Search for the cell housing the specified text and yield its (X, Y) center coordinate. 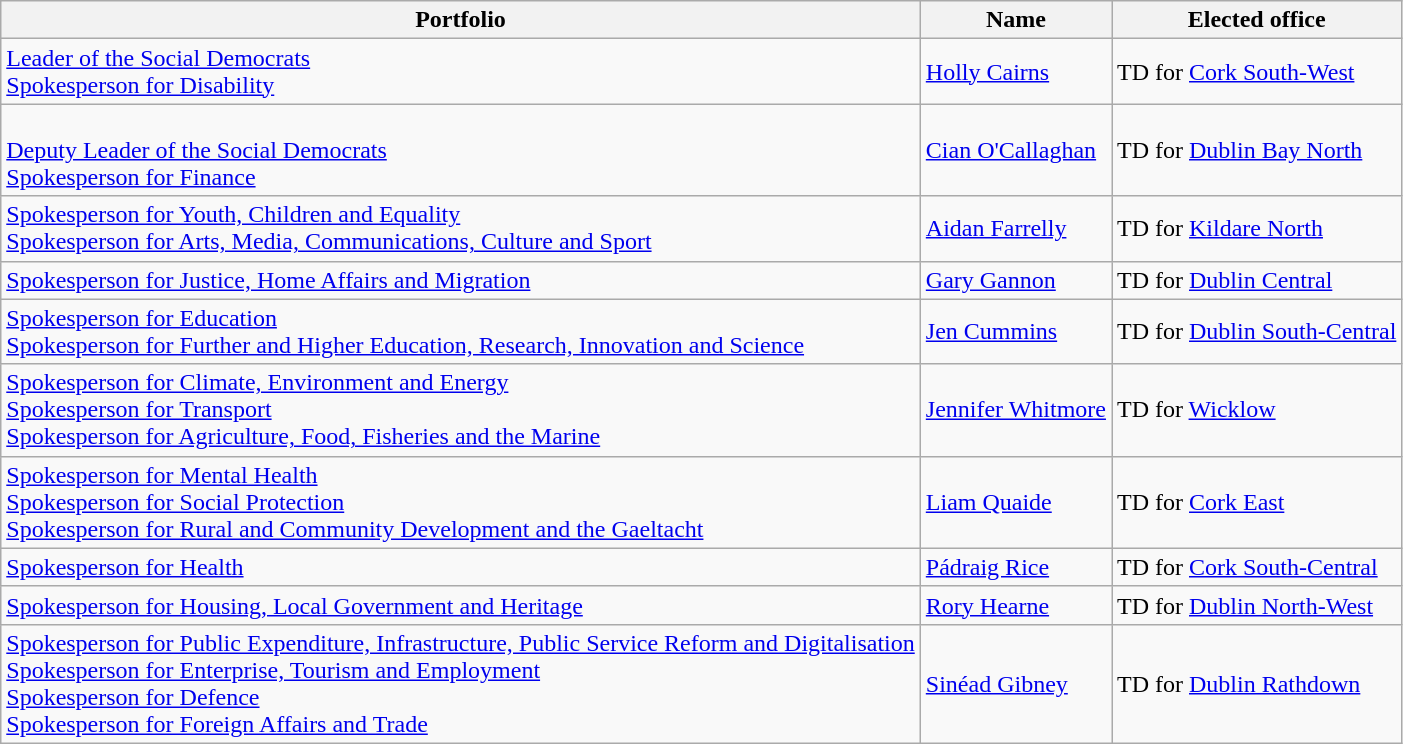
TD for Dublin Rathdown (1257, 684)
Rory Hearne (1016, 605)
TD for Dublin Bay North (1257, 150)
Aidan Farrelly (1016, 228)
Deputy Leader of the Social Democrats Spokesperson for Finance (461, 150)
Cian O'Callaghan (1016, 150)
Sinéad Gibney (1016, 684)
Spokesperson for Youth, Children and Equality Spokesperson for Arts, Media, Communications, Culture and Sport (461, 228)
TD for Dublin South-Central (1257, 332)
TD for Cork South-Central (1257, 567)
Spokesperson for Education Spokesperson for Further and Higher Education, Research, Innovation and Science (461, 332)
Pádraig Rice (1016, 567)
Name (1016, 20)
TD for Wicklow (1257, 410)
Spokesperson for Justice, Home Affairs and Migration (461, 280)
Gary Gannon (1016, 280)
Leader of the Social DemocratsSpokesperson for Disability (461, 72)
TD for Dublin Central (1257, 280)
Liam Quaide (1016, 502)
Spokesperson for Climate, Environment and Energy Spokesperson for Transport Spokesperson for Agriculture, Food, Fisheries and the Marine (461, 410)
Spokesperson for Health (461, 567)
Jen Cummins (1016, 332)
Jennifer Whitmore (1016, 410)
Portfolio (461, 20)
Spokesperson for Mental Health Spokesperson for Social Protection Spokesperson for Rural and Community Development and the Gaeltacht (461, 502)
TD for Kildare North (1257, 228)
TD for Cork East (1257, 502)
Elected office (1257, 20)
Holly Cairns (1016, 72)
TD for Cork South-West (1257, 72)
TD for Dublin North-West (1257, 605)
Spokesperson for Housing, Local Government and Heritage (461, 605)
